Return (X, Y) of the center of cell containing provided text 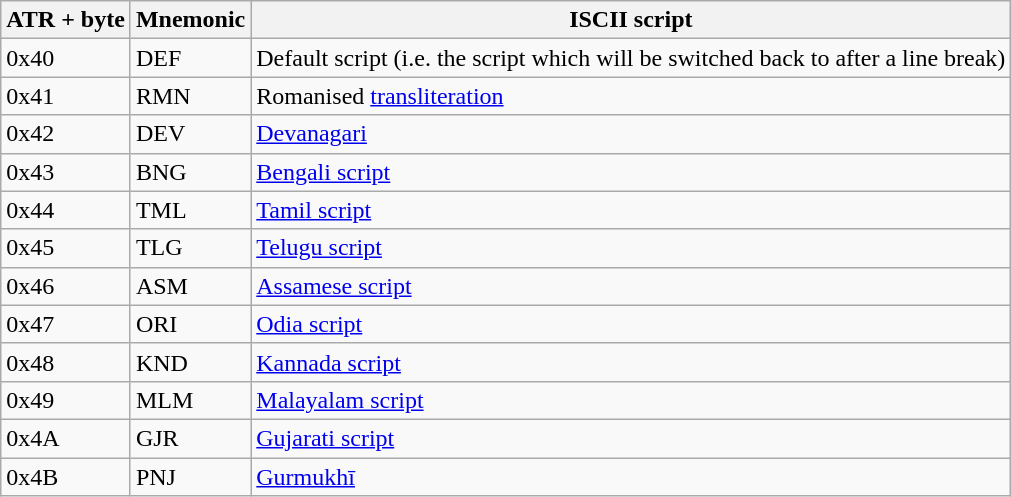
PNJ (190, 477)
Gurmukhī (631, 477)
0x40 (66, 58)
Assamese script (631, 286)
0x41 (66, 96)
0x42 (66, 134)
Bengali script (631, 172)
0x4B (66, 477)
Gujarati script (631, 438)
Odia script (631, 324)
ASM (190, 286)
0x47 (66, 324)
Default script (i.e. the script which will be switched back to after a line break) (631, 58)
0x45 (66, 248)
ORI (190, 324)
TML (190, 210)
0x4A (66, 438)
GJR (190, 438)
Romanised transliteration (631, 96)
Malayalam script (631, 400)
0x44 (66, 210)
Devanagari (631, 134)
DEV (190, 134)
Telugu script (631, 248)
MLM (190, 400)
ATR + byte (66, 20)
0x49 (66, 400)
TLG (190, 248)
RMN (190, 96)
Kannada script (631, 362)
DEF (190, 58)
Mnemonic (190, 20)
ISCII script (631, 20)
BNG (190, 172)
0x48 (66, 362)
Tamil script (631, 210)
KND (190, 362)
0x46 (66, 286)
0x43 (66, 172)
